Provide the (x, y) coordinate of the cell's center where the given text is located.  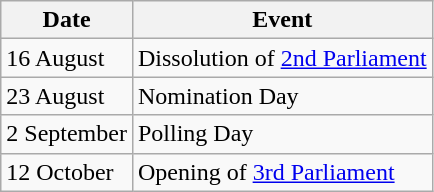
Dissolution of 2nd Parliament (282, 58)
Opening of 3rd Parliament (282, 172)
16 August (67, 58)
Date (67, 20)
Nomination Day (282, 96)
Polling Day (282, 134)
Event (282, 20)
2 September (67, 134)
23 August (67, 96)
12 October (67, 172)
